Output the (X, Y) coordinate of the center of the cell containing the given text.  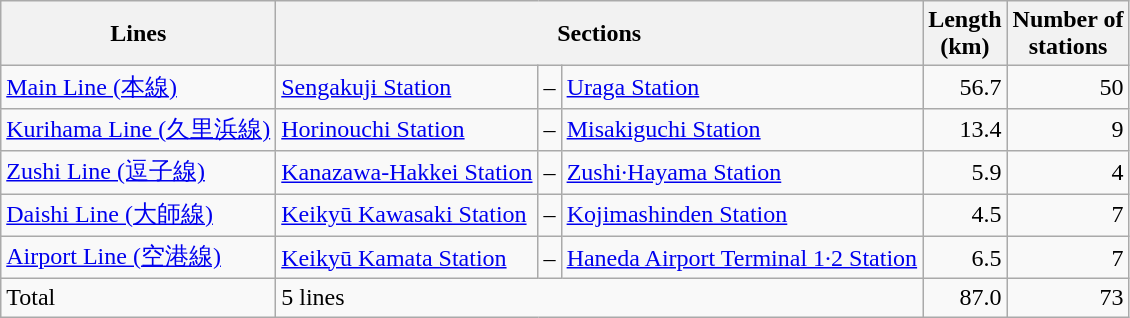
Kanazawa-Hakkei Station (407, 172)
Haneda Airport Terminal 1·2 Station (742, 258)
50 (1068, 88)
Lines (138, 34)
Zushi·Hayama Station (742, 172)
Horinouchi Station (407, 130)
Sengakuji Station (407, 88)
Number ofstations (1068, 34)
5 lines (600, 298)
4.5 (965, 216)
Keikyū Kamata Station (407, 258)
9 (1068, 130)
Keikyū Kawasaki Station (407, 216)
13.4 (965, 130)
Misakiguchi Station (742, 130)
5.9 (965, 172)
4 (1068, 172)
56.7 (965, 88)
Zushi Line (逗子線) (138, 172)
Kurihama Line (久里浜線) (138, 130)
Kojimashinden Station (742, 216)
Main Line (本線) (138, 88)
Length(km) (965, 34)
Uraga Station (742, 88)
Daishi Line (大師線) (138, 216)
Sections (600, 34)
6.5 (965, 258)
73 (1068, 298)
Airport Line (空港線) (138, 258)
87.0 (965, 298)
Total (138, 298)
